Detect which cell encompasses the target text, then output its (X, Y) center coordinate. 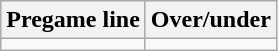
Over/under (210, 20)
Pregame line (74, 20)
